Pinpoint the cell where the given text exists, returning its [X, Y] midpoint coordinate. 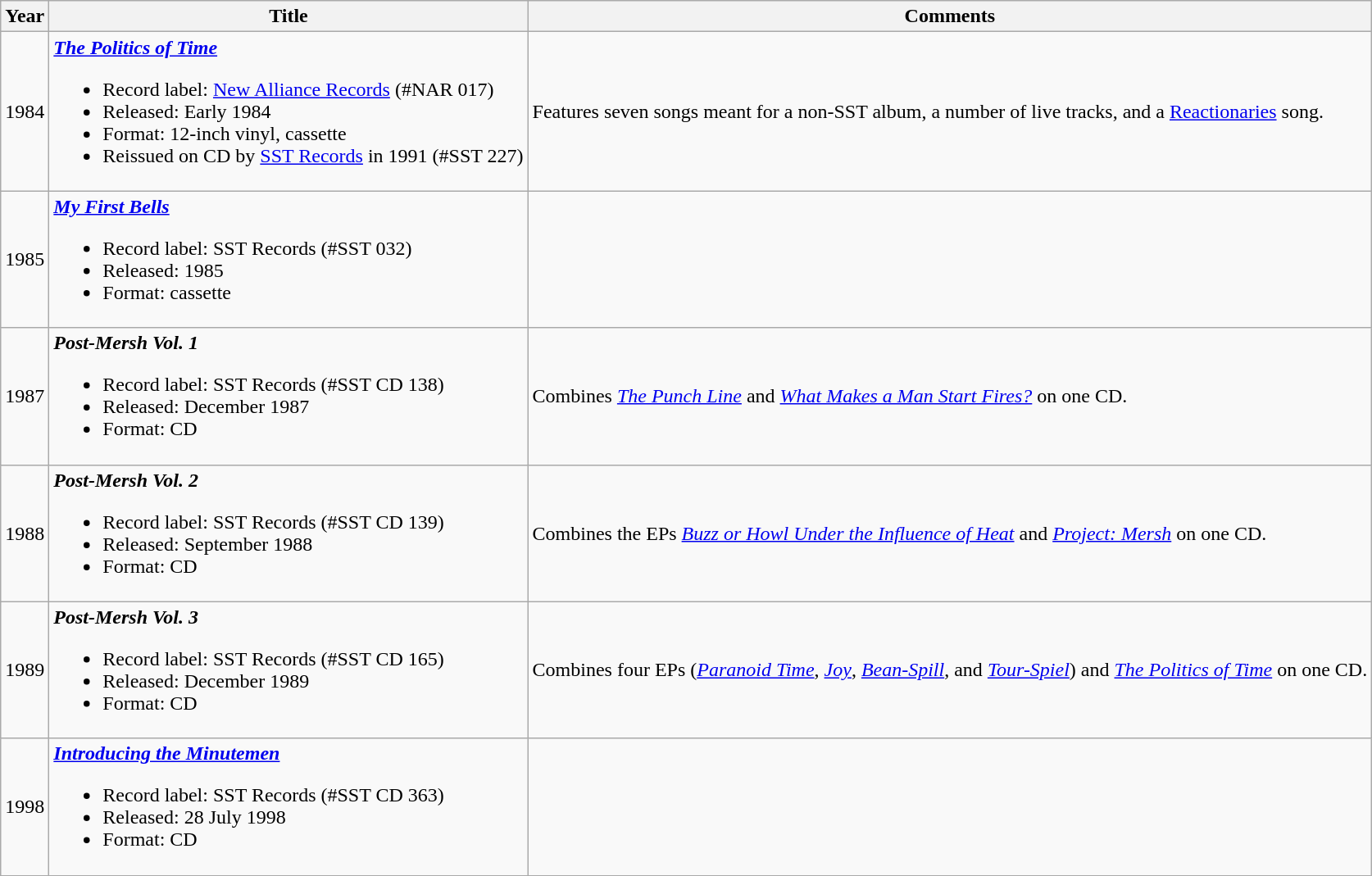
Introducing the MinutemenRecord label: SST Records (#SST CD 363)Released: 28 July 1998Format: CD [288, 806]
Year [25, 16]
Features seven songs meant for a non-SST album, a number of live tracks, and a Reactionaries song. [950, 111]
Combines four EPs (Paranoid Time, Joy, Bean-Spill, and Tour-Spiel) and The Politics of Time on one CD. [950, 670]
1984 [25, 111]
Combines the EPs Buzz or Howl Under the Influence of Heat and Project: Mersh on one CD. [950, 533]
Post-Mersh Vol. 3Record label: SST Records (#SST CD 165)Released: December 1989Format: CD [288, 670]
1988 [25, 533]
Comments [950, 16]
1987 [25, 397]
My First BellsRecord label: SST Records (#SST 032)Released: 1985Format: cassette [288, 259]
1989 [25, 670]
Combines The Punch Line and What Makes a Man Start Fires? on one CD. [950, 397]
Post-Mersh Vol. 1Record label: SST Records (#SST CD 138)Released: December 1987Format: CD [288, 397]
1998 [25, 806]
Title [288, 16]
Post-Mersh Vol. 2Record label: SST Records (#SST CD 139)Released: September 1988Format: CD [288, 533]
1985 [25, 259]
